Scan for the cell matching the given text and deliver its [x, y] coordinate at center. 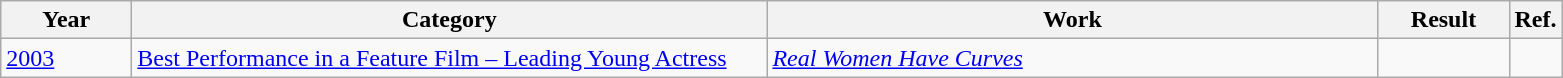
Year [66, 20]
Ref. [1536, 20]
Work [1072, 20]
Real Women Have Curves [1072, 58]
Best Performance in a Feature Film – Leading Young Actress [450, 58]
Result [1444, 20]
2003 [66, 58]
Category [450, 20]
